Search for the cell housing the specified text and yield its [x, y] center coordinate. 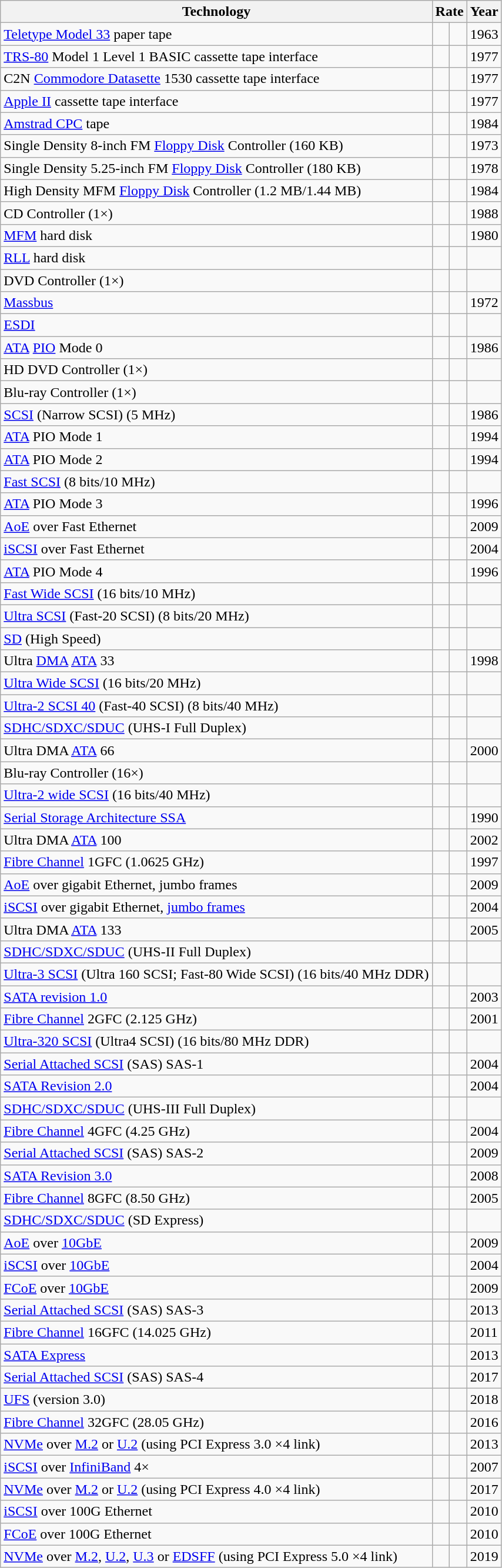
Single Density 5.25-inch FM Floppy Disk Controller (180 KB) [216, 168]
AoE over 10GbE [216, 1243]
DVD Controller (1×) [216, 281]
Serial Storage Architecture SSA [216, 818]
Ultra DMA ATA 133 [216, 929]
Ultra-3 SCSI (Ultra 160 SCSI; Fast-80 Wide SCSI) (16 bits/40 MHz DDR) [216, 974]
SDHC/SDXC/SDUC (SD Express) [216, 1220]
SATA Revision 2.0 [216, 1086]
Teletype Model 33 paper tape [216, 34]
Ultra DMA ATA 100 [216, 840]
SD (High Speed) [216, 638]
1980 [484, 235]
RLL hard disk [216, 258]
ATA PIO Mode 1 [216, 437]
Fast Wide SCSI (16 bits/10 MHz) [216, 593]
1978 [484, 168]
Serial Attached SCSI (SAS) SAS-3 [216, 1310]
ATA PIO Mode 4 [216, 571]
Ultra SCSI (Fast-20 SCSI) (8 bits/20 MHz) [216, 616]
2000 [484, 750]
ATA PIO Mode 0 [216, 348]
ATA PIO Mode 3 [216, 504]
iSCSI over 100G Ethernet [216, 1512]
2002 [484, 840]
Fibre Channel 16GFC (14.025 GHz) [216, 1332]
NVMe over M.2, U.2, U.3 or EDSFF (using PCI Express 5.0 ×4 link) [216, 1556]
Rate [449, 12]
iSCSI over InfiniBand 4× [216, 1467]
Serial Attached SCSI (SAS) SAS-4 [216, 1377]
Serial Attached SCSI (SAS) SAS-1 [216, 1064]
1997 [484, 862]
2007 [484, 1467]
Apple II cassette tape interface [216, 101]
Fibre Channel 32GFC (28.05 GHz) [216, 1422]
CD Controller (1×) [216, 213]
Technology [216, 12]
AoE over gigabit Ethernet, jumbo frames [216, 885]
1972 [484, 303]
Ultra DMA ATA 66 [216, 750]
2003 [484, 997]
2016 [484, 1422]
FCoE over 10GbE [216, 1287]
AoE over Fast Ethernet [216, 526]
ESDI [216, 325]
Ultra DMA ATA 33 [216, 661]
SDHC/SDXC/SDUC (UHS-I Full Duplex) [216, 728]
UFS (version 3.0) [216, 1400]
Single Density 8-inch FM Floppy Disk Controller (160 KB) [216, 146]
SDHC/SDXC/SDUC (UHS-III Full Duplex) [216, 1109]
NVMe over M.2 or U.2 (using PCI Express 3.0 ×4 link) [216, 1444]
Ultra-2 wide SCSI (16 bits/40 MHz) [216, 795]
2001 [484, 1019]
Amstrad CPC tape [216, 124]
Ultra-320 SCSI (Ultra4 SCSI) (16 bits/80 MHz DDR) [216, 1042]
1998 [484, 661]
NVMe over M.2 or U.2 (using PCI Express 4.0 ×4 link) [216, 1489]
Fibre Channel 1GFC (1.0625 GHz) [216, 862]
1973 [484, 146]
SDHC/SDXC/SDUC (UHS-II Full Duplex) [216, 952]
1990 [484, 818]
SATA Revision 3.0 [216, 1176]
SATA revision 1.0 [216, 997]
SCSI (Narrow SCSI) (5 MHz) [216, 415]
1963 [484, 34]
2011 [484, 1332]
Fibre Channel 8GFC (8.50 GHz) [216, 1198]
Blu-ray Controller (1×) [216, 392]
HD DVD Controller (1×) [216, 370]
FCoE over 100G Ethernet [216, 1534]
2018 [484, 1400]
Fibre Channel 4GFC (4.25 GHz) [216, 1131]
iSCSI over 10GbE [216, 1265]
2008 [484, 1176]
Blu-ray Controller (16×) [216, 773]
Ultra-2 SCSI 40 (Fast-40 SCSI) (8 bits/40 MHz) [216, 706]
2019 [484, 1556]
1988 [484, 213]
Serial Attached SCSI (SAS) SAS-2 [216, 1153]
Ultra Wide SCSI (16 bits/20 MHz) [216, 683]
Massbus [216, 303]
ATA PIO Mode 2 [216, 459]
High Density MFM Floppy Disk Controller (1.2 MB/1.44 MB) [216, 191]
TRS-80 Model 1 Level 1 BASIC cassette tape interface [216, 56]
MFM hard disk [216, 235]
SATA Express [216, 1355]
Fibre Channel 2GFC (2.125 GHz) [216, 1019]
iSCSI over Fast Ethernet [216, 549]
Year [484, 12]
Fast SCSI (8 bits/10 MHz) [216, 482]
C2N Commodore Datasette 1530 cassette tape interface [216, 79]
iSCSI over gigabit Ethernet, jumbo frames [216, 907]
